Pinpoint the cell where the given text exists, returning its [x, y] midpoint coordinate. 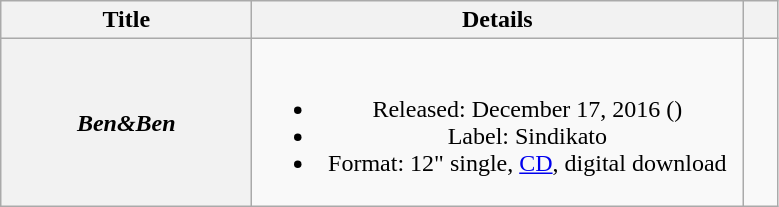
Ben&Ben [126, 122]
Released: December 17, 2016 ()Label: SindikatoFormat: 12" single, CD, digital download [498, 122]
Details [498, 20]
Title [126, 20]
